For the text-containing cell, return its midpoint in [X, Y] coordinate format. 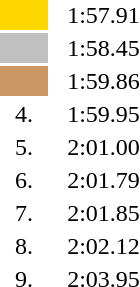
7. [24, 213]
6. [24, 180]
4. [24, 114]
8. [24, 246]
5. [24, 147]
